From the cell containing the given text, extract its center point as [x, y] coordinate. 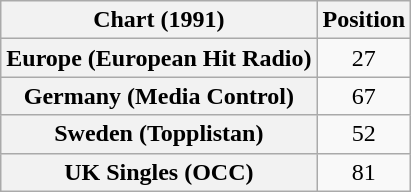
27 [364, 58]
81 [364, 172]
52 [364, 134]
UK Singles (OCC) [159, 172]
Chart (1991) [159, 20]
Sweden (Topplistan) [159, 134]
Germany (Media Control) [159, 96]
67 [364, 96]
Europe (European Hit Radio) [159, 58]
Position [364, 20]
